Determine the [x, y] coordinate at the center of the cell enclosing the given text.  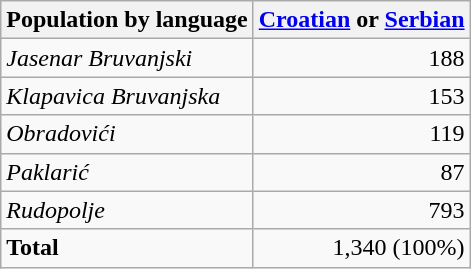
793 [362, 210]
Obradovići [127, 134]
Population by language [127, 20]
Croatian or Serbian [362, 20]
Rudopolje [127, 210]
Jasenar Bruvanjski [127, 58]
119 [362, 134]
188 [362, 58]
87 [362, 172]
153 [362, 96]
1,340 (100%) [362, 248]
Klapavica Bruvanjska [127, 96]
Paklarić [127, 172]
Total [127, 248]
